From the cell containing the given text, extract its center point as (X, Y) coordinate. 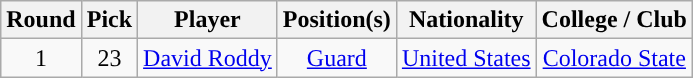
Nationality (466, 20)
David Roddy (208, 58)
1 (41, 58)
Pick (109, 20)
23 (109, 58)
College / Club (614, 20)
United States (466, 58)
Colorado State (614, 58)
Player (208, 20)
Guard (336, 58)
Round (41, 20)
Position(s) (336, 20)
